Return the [x, y] coordinate for the center point of the cell that contains the specified text.  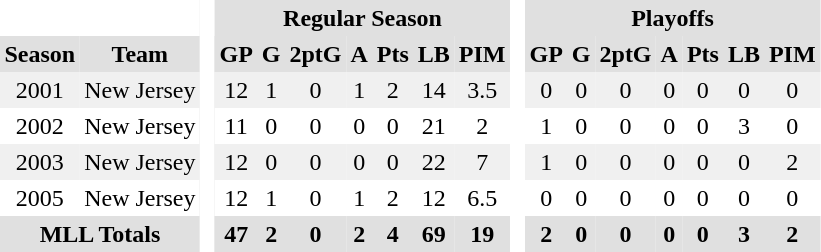
4 [392, 234]
22 [434, 162]
69 [434, 234]
6.5 [482, 198]
7 [482, 162]
2005 [40, 198]
2002 [40, 126]
14 [434, 90]
Season [40, 54]
2001 [40, 90]
MLL Totals [100, 234]
19 [482, 234]
2003 [40, 162]
Playoffs [672, 18]
Team [140, 54]
11 [236, 126]
3.5 [482, 90]
21 [434, 126]
47 [236, 234]
Regular Season [362, 18]
